Scan for the cell matching the given text and deliver its [x, y] coordinate at center. 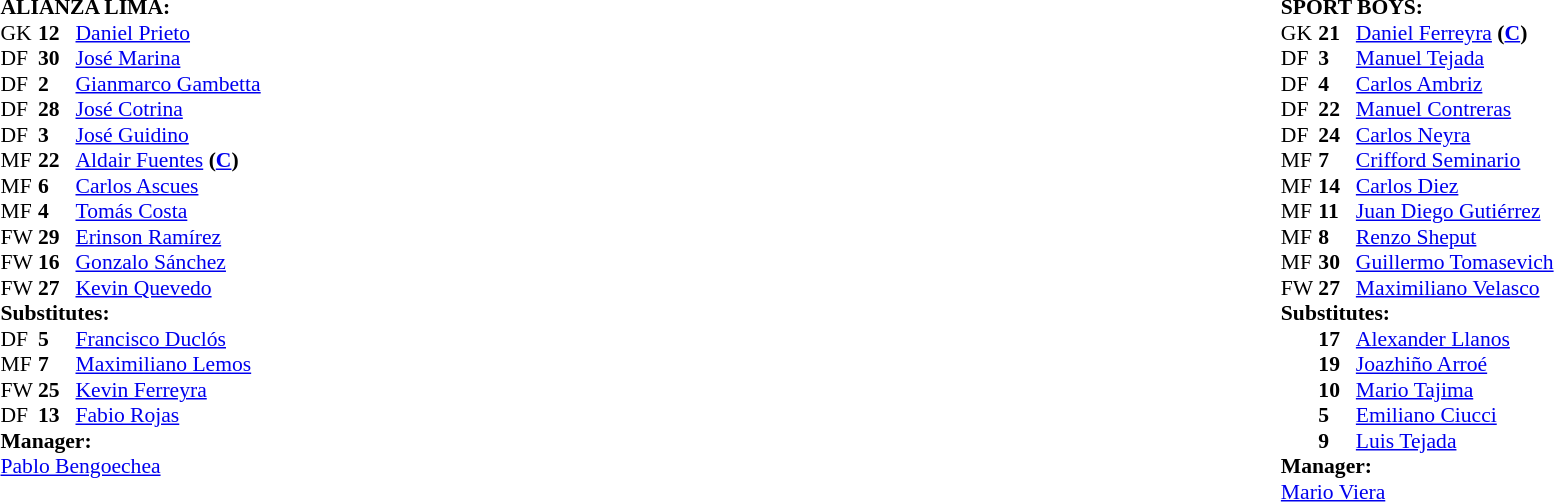
Emiliano Ciucci [1455, 415]
8 [1337, 237]
28 [57, 109]
Tomás Costa [168, 211]
Renzo Sheput [1455, 237]
Joazhiño Arroé [1455, 365]
Pablo Bengoechea [130, 467]
Maximiliano Velasco [1455, 288]
24 [1337, 135]
25 [57, 390]
12 [57, 33]
Fabio Rojas [168, 415]
Carlos Ascues [168, 186]
17 [1337, 339]
21 [1337, 33]
9 [1337, 441]
José Marina [168, 59]
Gonzalo Sánchez [168, 263]
Alexander Llanos [1455, 339]
6 [57, 186]
Manuel Tejada [1455, 59]
Maximiliano Lemos [168, 365]
11 [1337, 211]
Gianmarco Gambetta [168, 84]
Carlos Neyra [1455, 135]
10 [1337, 390]
Luis Tejada [1455, 441]
Kevin Ferreyra [168, 390]
Manuel Contreras [1455, 109]
29 [57, 237]
Juan Diego Gutiérrez [1455, 211]
Erinson Ramírez [168, 237]
Mario Tajima [1455, 390]
Carlos Diez [1455, 186]
Guillermo Tomasevich [1455, 263]
Daniel Prieto [168, 33]
Crifford Seminario [1455, 161]
Kevin Quevedo [168, 288]
José Guidino [168, 135]
16 [57, 263]
Francisco Duclós [168, 339]
14 [1337, 186]
13 [57, 415]
Carlos Ambriz [1455, 84]
2 [57, 84]
Aldair Fuentes (C) [168, 161]
José Cotrina [168, 109]
19 [1337, 365]
Daniel Ferreyra (C) [1455, 33]
